For the text-containing cell, return its midpoint in (X, Y) coordinate format. 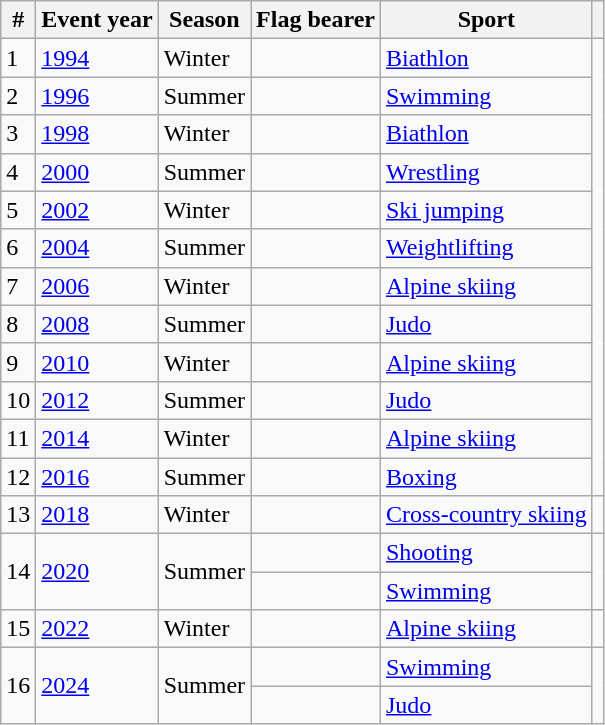
Shooting (486, 553)
Cross-country skiing (486, 515)
Weightlifting (486, 248)
2020 (97, 572)
5 (18, 210)
13 (18, 515)
10 (18, 400)
1998 (97, 134)
14 (18, 572)
16 (18, 686)
2 (18, 96)
2014 (97, 438)
1 (18, 58)
Season (204, 20)
2004 (97, 248)
9 (18, 362)
2008 (97, 324)
7 (18, 286)
4 (18, 172)
3 (18, 134)
Boxing (486, 477)
2010 (97, 362)
Event year (97, 20)
1994 (97, 58)
2006 (97, 286)
2002 (97, 210)
12 (18, 477)
Flag bearer (316, 20)
Ski jumping (486, 210)
Sport (486, 20)
2018 (97, 515)
2016 (97, 477)
6 (18, 248)
2022 (97, 629)
8 (18, 324)
# (18, 20)
11 (18, 438)
Wrestling (486, 172)
2024 (97, 686)
15 (18, 629)
2000 (97, 172)
1996 (97, 96)
2012 (97, 400)
